Find where the given text appears and provide that cell's center as [x, y] coordinate. 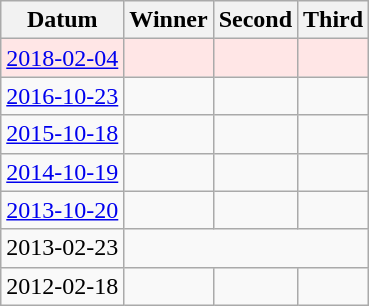
2013-02-23 [62, 248]
2018-02-04 [62, 58]
2013-10-20 [62, 210]
Third [334, 20]
Winner [168, 20]
Second [255, 20]
2014-10-19 [62, 172]
2016-10-23 [62, 96]
Datum [62, 20]
2012-02-18 [62, 286]
2015-10-18 [62, 134]
